Output the (x, y) coordinate of the center of the cell containing the given text.  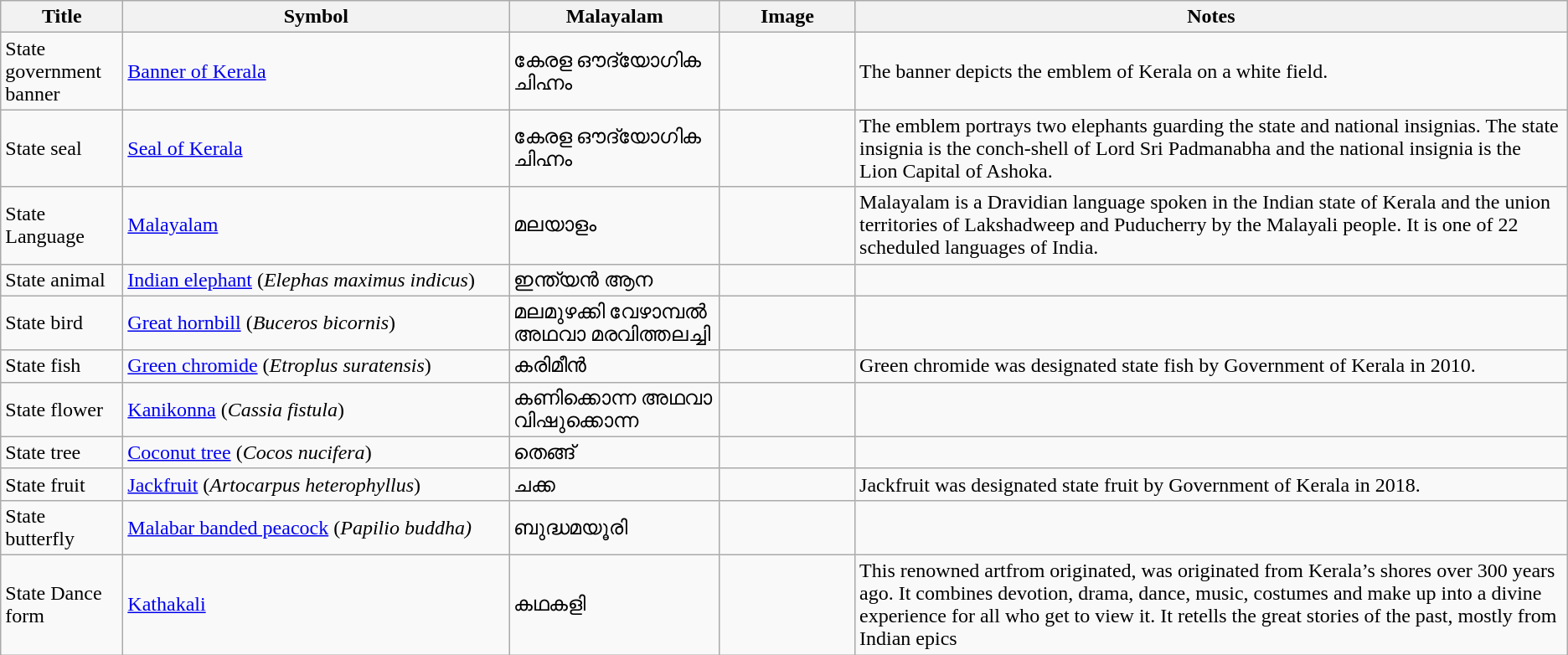
Green chromide (Etroplus suratensis) (317, 366)
State bird (62, 323)
Seal of Kerala (317, 148)
State flower (62, 409)
Green chromide was designated state fish by Government of Kerala in 2010. (1211, 366)
Symbol (317, 17)
Indian elephant (Elephas maximus indicus) (317, 280)
Notes (1211, 17)
State Dance form (62, 605)
State butterfly (62, 528)
ബുദ്ധമയൂരി (615, 528)
State Language (62, 225)
State government banner (62, 71)
Banner of Kerala (317, 71)
Kanikonna (Cassia fistula) (317, 409)
Title (62, 17)
Malabar banded peacock (Papilio buddha) (317, 528)
Jackfruit was designated state fruit by Government of Kerala in 2018. (1211, 484)
കണിക്കൊന്ന അഥവാ വിഷുക്കൊന്ന (615, 409)
State animal (62, 280)
കഥകളി (615, 605)
ചക്ക (615, 484)
Coconut tree (Cocos nucifera) (317, 452)
Image (787, 17)
തെങ്ങ് (615, 452)
ഇന്ത്യൻ ആന (615, 280)
കരിമീന്‍ (615, 366)
മലയാളം (615, 225)
Jackfruit (Artocarpus heterophyllus) (317, 484)
State fish (62, 366)
State tree (62, 452)
The banner depicts the emblem of Kerala on a white field. (1211, 71)
State fruit (62, 484)
Kathakali (317, 605)
മലമുഴക്കി വേഴാമ്പൽ അഥവാ മരവിത്തലച്ചി (615, 323)
Great hornbill (Buceros bicornis) (317, 323)
State seal (62, 148)
